From the cell containing the given text, extract its center point as (X, Y) coordinate. 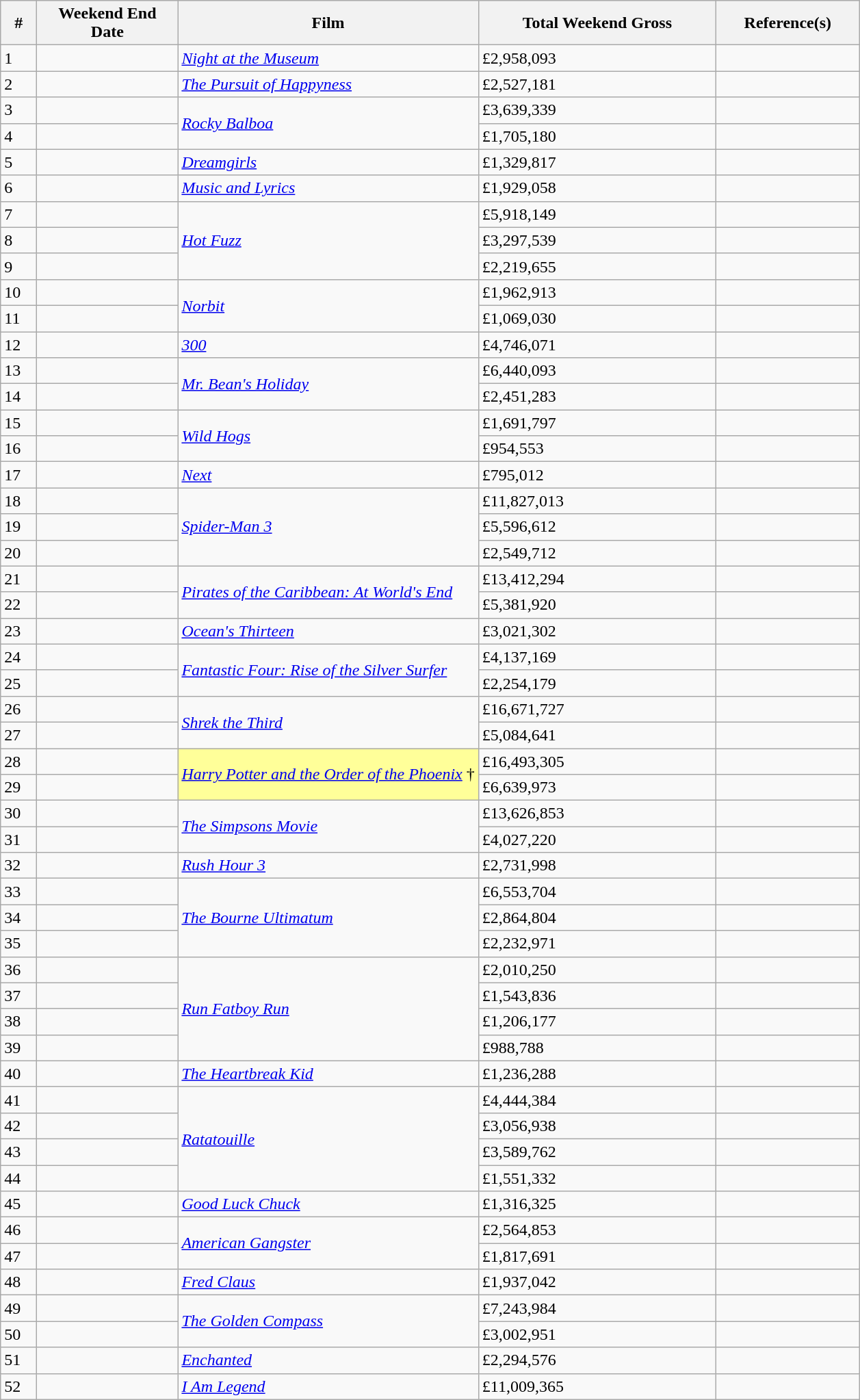
£1,929,058 (597, 188)
51 (19, 1360)
43 (19, 1152)
Harry Potter and the Order of the Phoenix † (328, 775)
£5,084,641 (597, 735)
£1,691,797 (597, 423)
47 (19, 1256)
45 (19, 1204)
£13,626,853 (597, 814)
9 (19, 266)
26 (19, 709)
£988,788 (597, 1048)
Spider-Man 3 (328, 527)
£2,864,804 (597, 918)
16 (19, 449)
£2,958,093 (597, 58)
Ocean's Thirteen (328, 631)
£1,937,042 (597, 1282)
31 (19, 840)
£11,009,365 (597, 1386)
Next (328, 475)
£1,705,180 (597, 136)
5 (19, 162)
£13,412,294 (597, 579)
50 (19, 1334)
12 (19, 344)
10 (19, 292)
49 (19, 1308)
22 (19, 605)
£2,254,179 (597, 683)
Rush Hour 3 (328, 866)
The Heartbreak Kid (328, 1074)
£2,451,283 (597, 397)
3 (19, 110)
20 (19, 553)
£1,962,913 (597, 292)
6 (19, 188)
£2,731,998 (597, 866)
£3,056,938 (597, 1126)
Weekend End Date (107, 23)
14 (19, 397)
£6,639,973 (597, 788)
£1,069,030 (597, 318)
The Bourne Ultimatum (328, 918)
£3,639,339 (597, 110)
Ratatouille (328, 1139)
£954,553 (597, 449)
Night at the Museum (328, 58)
Fred Claus (328, 1282)
The Simpsons Movie (328, 827)
41 (19, 1100)
Shrek the Third (328, 722)
£2,549,712 (597, 553)
36 (19, 970)
£795,012 (597, 475)
# (19, 23)
The Pursuit of Happyness (328, 84)
£1,817,691 (597, 1256)
Film (328, 23)
Enchanted (328, 1360)
42 (19, 1126)
33 (19, 892)
£16,671,727 (597, 709)
£3,002,951 (597, 1334)
£1,206,177 (597, 1022)
39 (19, 1048)
£2,010,250 (597, 970)
24 (19, 657)
£16,493,305 (597, 762)
38 (19, 1022)
£4,746,071 (597, 344)
£2,232,971 (597, 944)
The Golden Compass (328, 1321)
£3,589,762 (597, 1152)
£2,527,181 (597, 84)
£4,444,384 (597, 1100)
Good Luck Chuck (328, 1204)
Fantastic Four: Rise of the Silver Surfer (328, 670)
19 (19, 527)
48 (19, 1282)
£3,297,539 (597, 240)
Rocky Balboa (328, 123)
Reference(s) (787, 23)
Wild Hogs (328, 436)
52 (19, 1386)
£1,329,817 (597, 162)
£7,243,984 (597, 1308)
46 (19, 1230)
Pirates of the Caribbean: At World's End (328, 592)
Run Fatboy Run (328, 1009)
2 (19, 84)
13 (19, 371)
£4,137,169 (597, 657)
American Gangster (328, 1243)
21 (19, 579)
29 (19, 788)
£6,440,093 (597, 371)
£4,027,220 (597, 840)
30 (19, 814)
£3,021,302 (597, 631)
£2,294,576 (597, 1360)
17 (19, 475)
Total Weekend Gross (597, 23)
£5,596,612 (597, 527)
£6,553,704 (597, 892)
15 (19, 423)
£1,543,836 (597, 996)
Norbit (328, 305)
40 (19, 1074)
Hot Fuzz (328, 240)
11 (19, 318)
35 (19, 944)
£5,381,920 (597, 605)
27 (19, 735)
£1,236,288 (597, 1074)
44 (19, 1178)
34 (19, 918)
Music and Lyrics (328, 188)
£2,564,853 (597, 1230)
4 (19, 136)
£5,918,149 (597, 214)
Mr. Bean's Holiday (328, 384)
25 (19, 683)
I Am Legend (328, 1386)
1 (19, 58)
Dreamgirls (328, 162)
7 (19, 214)
£11,827,013 (597, 501)
28 (19, 762)
£1,316,325 (597, 1204)
£1,551,332 (597, 1178)
37 (19, 996)
23 (19, 631)
18 (19, 501)
8 (19, 240)
32 (19, 866)
300 (328, 344)
£2,219,655 (597, 266)
